Extract the [x, y] coordinate from the center of the cell holding the provided text.  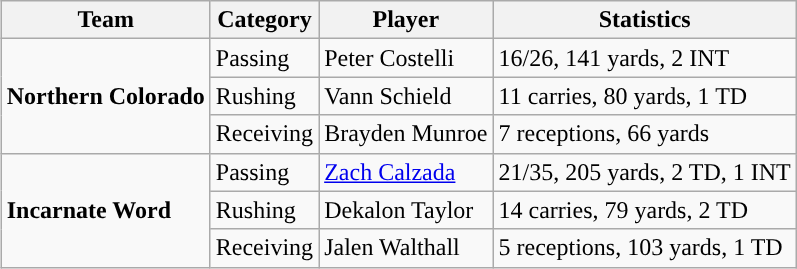
Team [106, 20]
Northern Colorado [106, 96]
7 receptions, 66 yards [644, 134]
16/26, 141 yards, 2 INT [644, 58]
Jalen Walthall [406, 248]
Player [406, 20]
14 carries, 79 yards, 2 TD [644, 210]
Vann Schield [406, 96]
Dekalon Taylor [406, 210]
Zach Calzada [406, 172]
5 receptions, 103 yards, 1 TD [644, 248]
Peter Costelli [406, 58]
Statistics [644, 20]
11 carries, 80 yards, 1 TD [644, 96]
Incarnate Word [106, 210]
Brayden Munroe [406, 134]
Category [264, 20]
21/35, 205 yards, 2 TD, 1 INT [644, 172]
